For the text-containing cell, return its midpoint in (x, y) coordinate format. 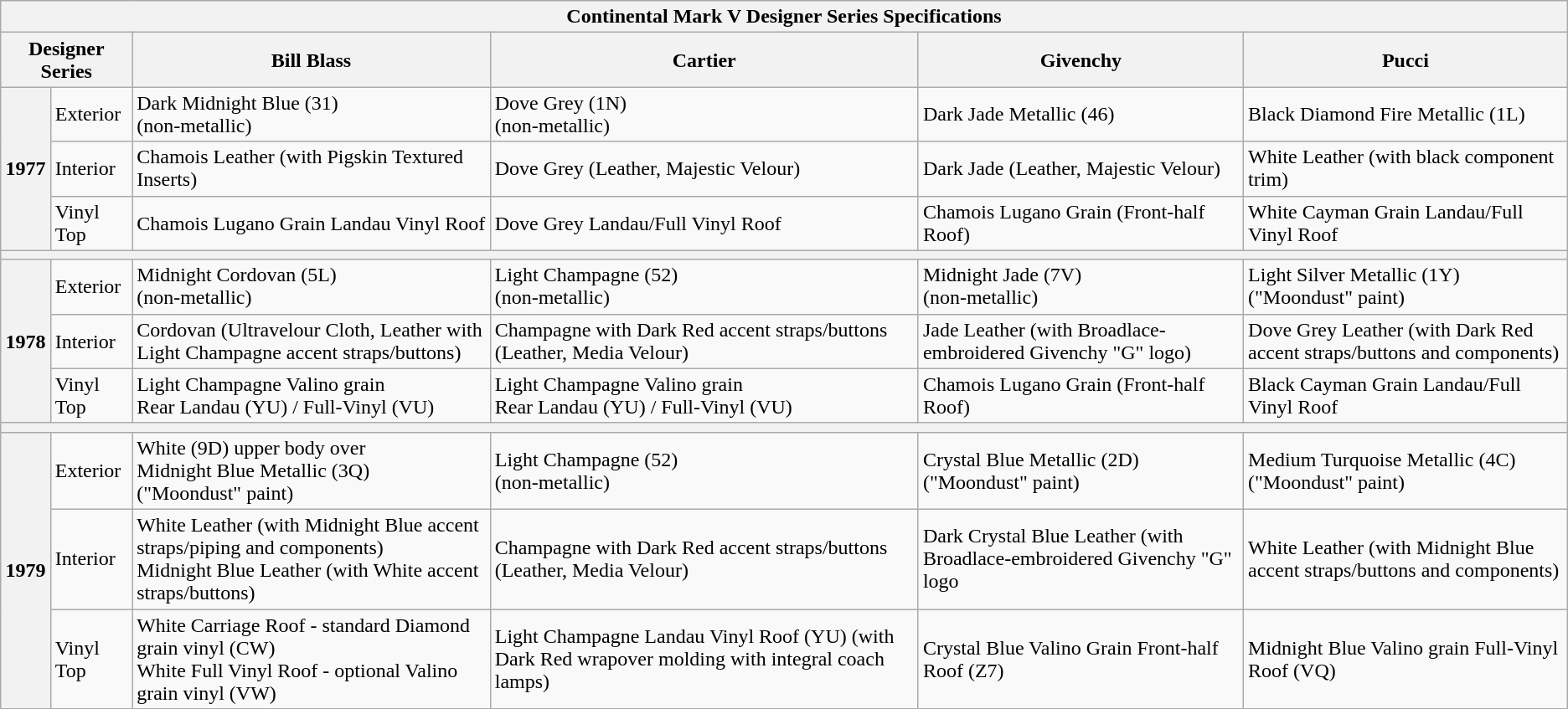
Dark Jade Metallic (46) (1081, 114)
Medium Turquoise Metallic (4C)("Moondust" paint) (1406, 470)
Jade Leather (with Broadlace-embroidered Givenchy "G" logo) (1081, 342)
Black Diamond Fire Metallic (1L) (1406, 114)
Midnight Jade (7V)(non-metallic) (1081, 286)
Designer Series (67, 60)
Dove Grey (1N)(non-metallic) (704, 114)
Light Champagne Landau Vinyl Roof (YU) (with Dark Red wrapover molding with integral coach lamps) (704, 660)
Givenchy (1081, 60)
1978 (25, 342)
Crystal Blue Metallic (2D)("Moondust" paint) (1081, 470)
Bill Blass (312, 60)
Black Cayman Grain Landau/Full Vinyl Roof (1406, 395)
Cordovan (Ultravelour Cloth, Leather with Light Champagne accent straps/buttons) (312, 342)
Dark Midnight Blue (31) (non-metallic) (312, 114)
White (9D) upper body overMidnight Blue Metallic (3Q)("Moondust" paint) (312, 470)
White Leather (with Midnight Blue accent straps/piping and components)Midnight Blue Leather (with White accent straps/buttons) (312, 559)
Midnight Cordovan (5L)(non-metallic) (312, 286)
Chamois Leather (with Pigskin Textured Inserts) (312, 169)
Continental Mark V Designer Series Specifications (784, 17)
White Cayman Grain Landau/Full Vinyl Roof (1406, 223)
Cartier (704, 60)
Light Silver Metallic (1Y)("Moondust" paint) (1406, 286)
Dove Grey (Leather, Majestic Velour) (704, 169)
Midnight Blue Valino grain Full-Vinyl Roof (VQ) (1406, 660)
Crystal Blue Valino Grain Front-half Roof (Z7) (1081, 660)
Pucci (1406, 60)
Dark Jade (Leather, Majestic Velour) (1081, 169)
Dove Grey Landau/Full Vinyl Roof (704, 223)
1979 (25, 570)
White Carriage Roof - standard Diamond grain vinyl (CW)White Full Vinyl Roof - optional Valino grain vinyl (VW) (312, 660)
Dove Grey Leather (with Dark Red accent straps/buttons and components) (1406, 342)
Dark Crystal Blue Leather (with Broadlace-embroidered Givenchy "G" logo (1081, 559)
Chamois Lugano Grain Landau Vinyl Roof (312, 223)
White Leather (with black component trim) (1406, 169)
White Leather (with Midnight Blue accent straps/buttons and components) (1406, 559)
1977 (25, 169)
